Search for the cell housing the specified text and yield its [x, y] center coordinate. 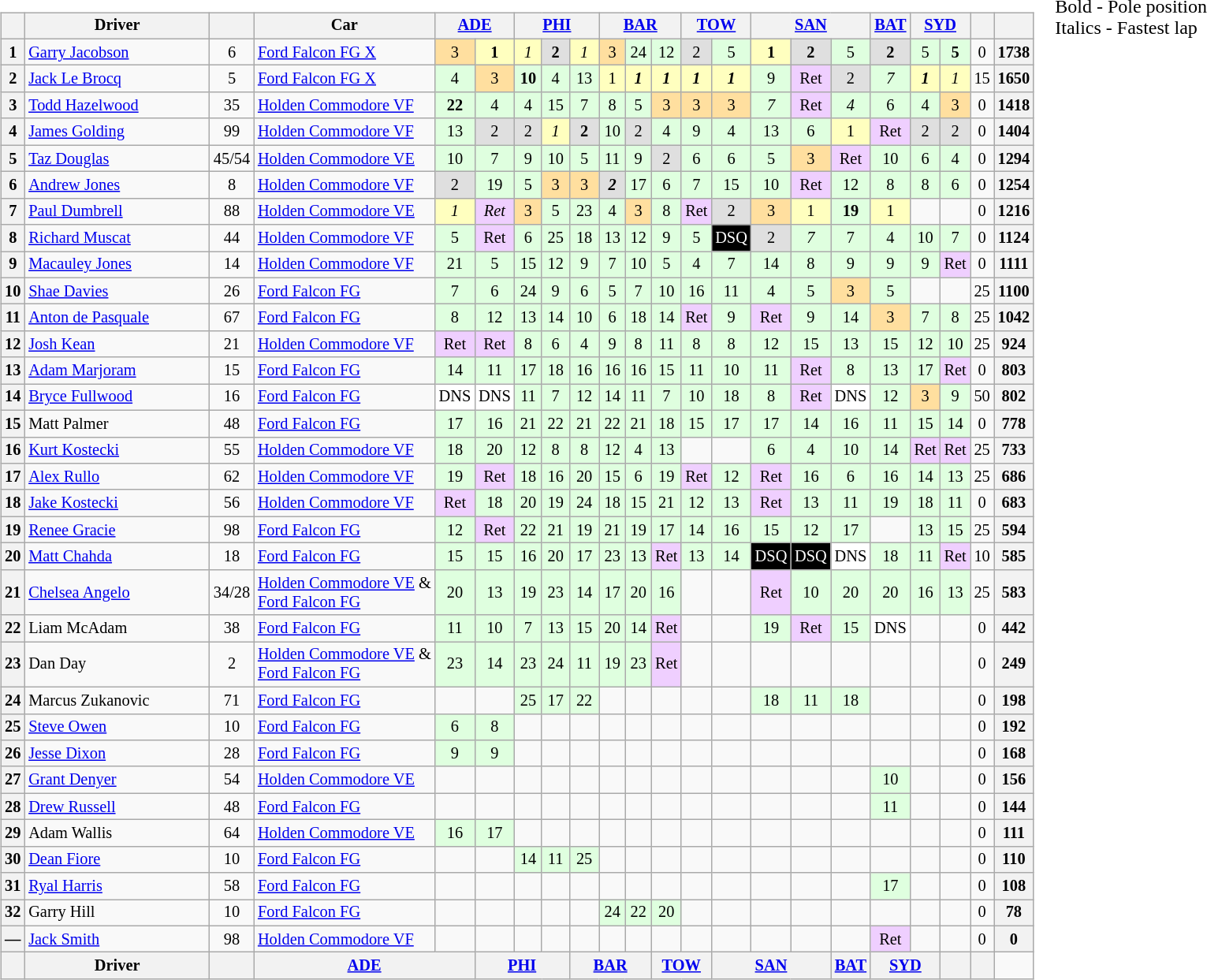
38 [232, 628]
Marcus Zukanovic [117, 700]
1111 [1014, 265]
Anton de Pasquale [117, 318]
55 [232, 450]
Adam Marjoram [117, 371]
Kurt Kostecki [117, 450]
156 [1014, 780]
Jack Smith [117, 939]
Dan Day [117, 665]
Jack Le Brocq [117, 79]
Jake Kostecki [117, 503]
Drew Russell [117, 807]
Steve Owen [117, 727]
778 [1014, 423]
442 [1014, 628]
35 [232, 106]
1042 [1014, 318]
Richard Muscat [117, 238]
Jesse Dixon [117, 754]
— [13, 939]
71 [232, 700]
45/54 [232, 158]
1738 [1014, 52]
Paul Dumbrell [117, 211]
108 [1014, 886]
Grant Denyer [117, 780]
1418 [1014, 106]
Macauley Jones [117, 265]
1124 [1014, 238]
802 [1014, 397]
50 [982, 397]
Josh Kean [117, 345]
Ryal Harris [117, 886]
1254 [1014, 185]
Matt Chahda [117, 557]
31 [13, 886]
249 [1014, 665]
34/28 [232, 592]
Bryce Fullwood [117, 397]
144 [1014, 807]
Alex Rullo [117, 477]
99 [232, 132]
64 [232, 833]
56 [232, 503]
29 [13, 833]
803 [1014, 371]
Liam McAdam [117, 628]
Car [345, 26]
1216 [1014, 211]
78 [1014, 913]
1294 [1014, 158]
Dean Fiore [117, 859]
32 [13, 913]
1100 [1014, 291]
594 [1014, 530]
Andrew Jones [117, 185]
683 [1014, 503]
Chelsea Angelo [117, 592]
111 [1014, 833]
James Golding [117, 132]
88 [232, 211]
Matt Palmer [117, 423]
Shae Davies [117, 291]
1650 [1014, 79]
1404 [1014, 132]
686 [1014, 477]
58 [232, 886]
62 [232, 477]
54 [232, 780]
Todd Hazelwood [117, 106]
168 [1014, 754]
Adam Wallis [117, 833]
44 [232, 238]
924 [1014, 345]
733 [1014, 450]
192 [1014, 727]
585 [1014, 557]
Garry Jacobson [117, 52]
Taz Douglas [117, 158]
67 [232, 318]
198 [1014, 700]
27 [13, 780]
Renee Gracie [117, 530]
110 [1014, 859]
30 [13, 859]
Garry Hill [117, 913]
583 [1014, 592]
